From the cell containing the given text, extract its center point as [x, y] coordinate. 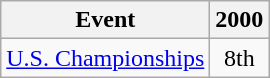
8th [240, 58]
U.S. Championships [106, 58]
Event [106, 20]
2000 [240, 20]
